From the cell containing the given text, extract its center point as [X, Y] coordinate. 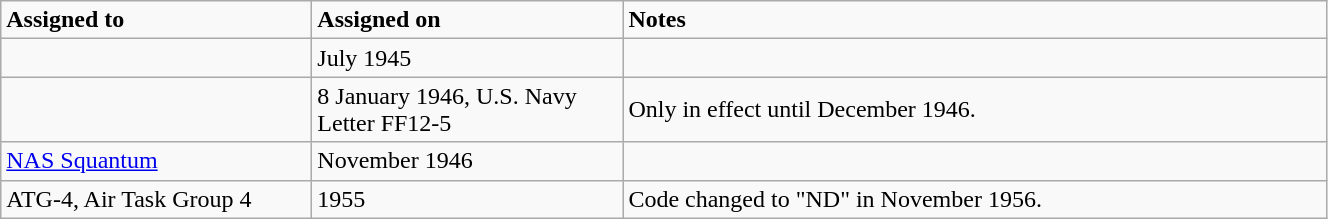
1955 [468, 199]
Code changed to "ND" in November 1956. [975, 199]
Only in effect until December 1946. [975, 110]
Assigned to [156, 20]
8 January 1946, U.S. Navy Letter FF12-5 [468, 110]
Assigned on [468, 20]
Notes [975, 20]
November 1946 [468, 161]
ATG-4, Air Task Group 4 [156, 199]
July 1945 [468, 58]
NAS Squantum [156, 161]
